Search for the cell housing the specified text and yield its [X, Y] center coordinate. 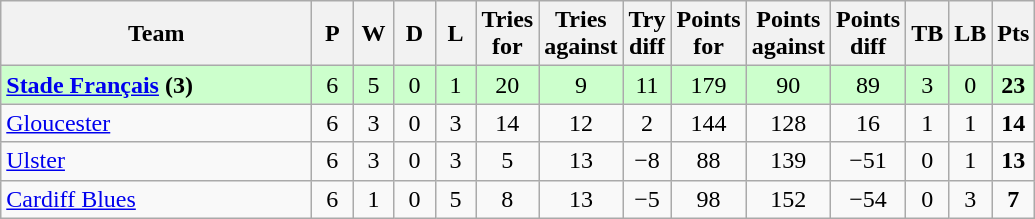
Try diff [647, 34]
Cardiff Blues [156, 199]
128 [788, 123]
90 [788, 85]
Gloucester [156, 123]
L [456, 34]
152 [788, 199]
16 [868, 123]
Team [156, 34]
12 [581, 123]
−54 [868, 199]
Points diff [868, 34]
−51 [868, 161]
179 [708, 85]
144 [708, 123]
88 [708, 161]
20 [508, 85]
Tries for [508, 34]
TB [928, 34]
Pts [1014, 34]
2 [647, 123]
−5 [647, 199]
8 [508, 199]
7 [1014, 199]
Tries against [581, 34]
98 [708, 199]
11 [647, 85]
89 [868, 85]
−8 [647, 161]
Points for [708, 34]
W [374, 34]
P [332, 34]
LB [970, 34]
23 [1014, 85]
D [414, 34]
9 [581, 85]
Ulster [156, 161]
Points against [788, 34]
Stade Français (3) [156, 85]
139 [788, 161]
